Scan for the cell matching the given text and deliver its [X, Y] coordinate at center. 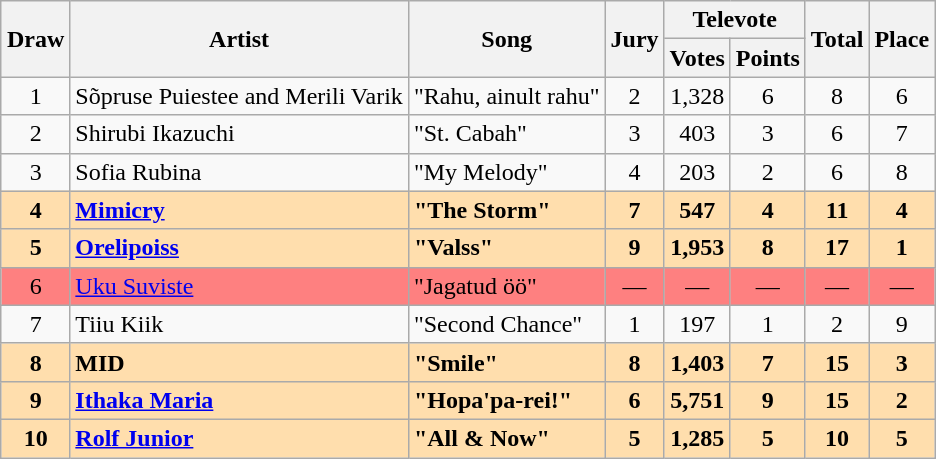
Points [768, 58]
Sõpruse Puiestee and Merili Varik [240, 96]
Orelipoiss [240, 248]
11 [837, 210]
Place [902, 39]
"Second Chance" [506, 324]
197 [697, 324]
1,403 [697, 362]
547 [697, 210]
"All & Now" [506, 438]
Televote [734, 20]
Uku Suviste [240, 286]
Song [506, 39]
"Smile" [506, 362]
Total [837, 39]
Rolf Junior [240, 438]
403 [697, 134]
"My Melody" [506, 172]
Artist [240, 39]
Votes [697, 58]
17 [837, 248]
Tiiu Kiik [240, 324]
5,751 [697, 400]
"Valss" [506, 248]
1,953 [697, 248]
Jury [634, 39]
"Jagatud öö" [506, 286]
"The Storm" [506, 210]
Sofia Rubina [240, 172]
1,285 [697, 438]
Draw [35, 39]
Mimicry [240, 210]
1,328 [697, 96]
"St. Cabah" [506, 134]
"Hopa'pa-rei!" [506, 400]
203 [697, 172]
Shirubi Ikazuchi [240, 134]
"Rahu, ainult rahu" [506, 96]
MID [240, 362]
Ithaka Maria [240, 400]
